Return the [x, y] coordinate for the center point of the cell that contains the specified text.  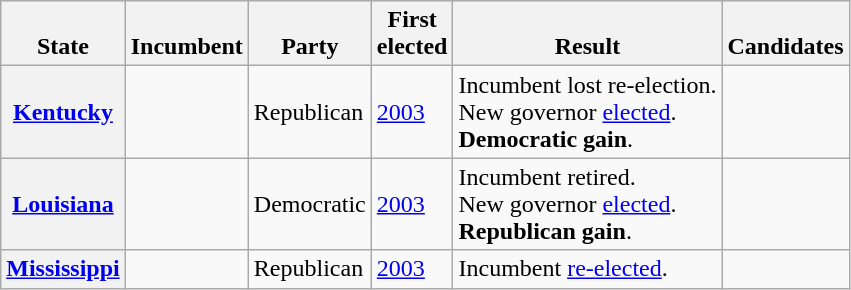
Kentucky [63, 112]
Democratic [310, 204]
Candidates [786, 34]
Result [588, 34]
State [63, 34]
Party [310, 34]
Incumbent [186, 34]
Incumbent retired.New governor elected.Republican gain. [588, 204]
Mississippi [63, 269]
Louisiana [63, 204]
Firstelected [412, 34]
Incumbent re-elected. [588, 269]
Incumbent lost re-election.New governor elected.Democratic gain. [588, 112]
